Pinpoint the cell where the given text exists, returning its [x, y] midpoint coordinate. 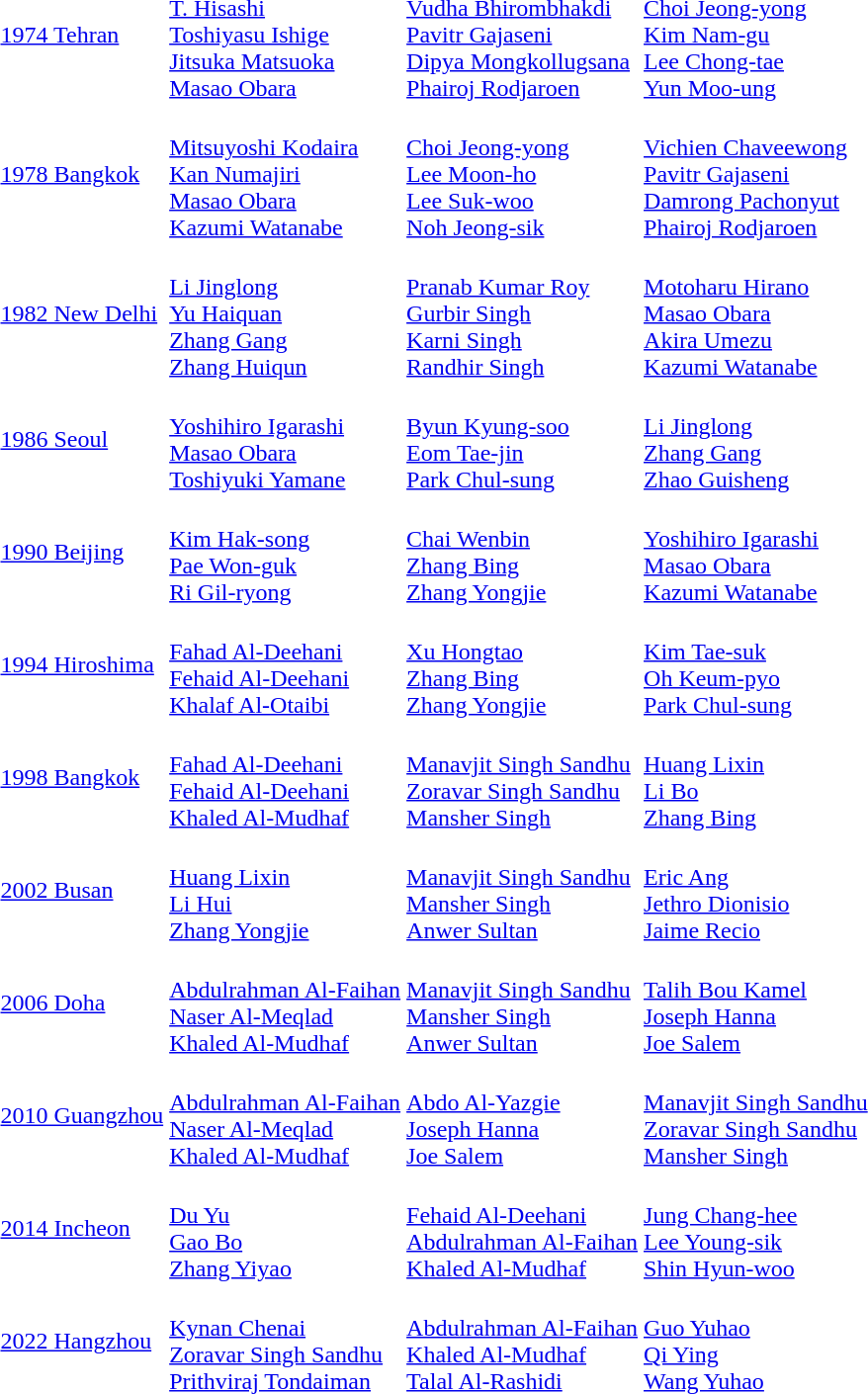
Manavjit Singh SandhuZoravar Singh SandhuMansher Singh [522, 777]
Xu HongtaoZhang BingZhang Yongjie [522, 664]
Chai WenbinZhang BingZhang Yongjie [522, 552]
Fahad Al-DeehaniFehaid Al-DeehaniKhalaf Al-Otaibi [285, 664]
Fahad Al-DeehaniFehaid Al-DeehaniKhaled Al-Mudhaf [285, 777]
Yoshihiro IgarashiMasao ObaraToshiyuki Yamane [285, 439]
Mitsuyoshi KodairaKan NumajiriMasao ObaraKazumi Watanabe [285, 174]
Kim Hak-songPae Won-gukRi Gil-ryong [285, 552]
Du YuGao BoZhang Yiyao [285, 1228]
Li JinglongYu HaiquanZhang GangZhang Huiqun [285, 313]
Choi Jeong-yongLee Moon-hoLee Suk-wooNoh Jeong-sik [522, 174]
Fehaid Al-DeehaniAbdulrahman Al-FaihanKhaled Al-Mudhaf [522, 1228]
Byun Kyung-sooEom Tae-jinPark Chul-sung [522, 439]
Pranab Kumar RoyGurbir SinghKarni SinghRandhir Singh [522, 313]
Abdo Al-YazgieJoseph HannaJoe Salem [522, 1115]
Huang LixinLi HuiZhang Yongjie [285, 890]
